Pinpoint the cell where the given text exists, returning its [x, y] midpoint coordinate. 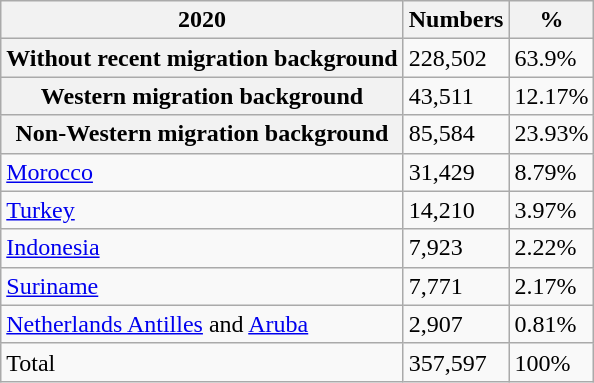
Western migration background [202, 96]
Numbers [456, 20]
Turkey [202, 210]
8.79% [552, 172]
Without recent migration background [202, 58]
2.22% [552, 248]
Suriname [202, 286]
0.81% [552, 324]
7,923 [456, 248]
228,502 [456, 58]
3.97% [552, 210]
Total [202, 362]
85,584 [456, 134]
Netherlands Antilles and Aruba [202, 324]
2020 [202, 20]
63.9% [552, 58]
100% [552, 362]
2,907 [456, 324]
Morocco [202, 172]
31,429 [456, 172]
Indonesia [202, 248]
23.93% [552, 134]
43,511 [456, 96]
14,210 [456, 210]
% [552, 20]
7,771 [456, 286]
2.17% [552, 286]
357,597 [456, 362]
Non-Western migration background [202, 134]
12.17% [552, 96]
